Output the [X, Y] coordinate of the center of the cell containing the given text.  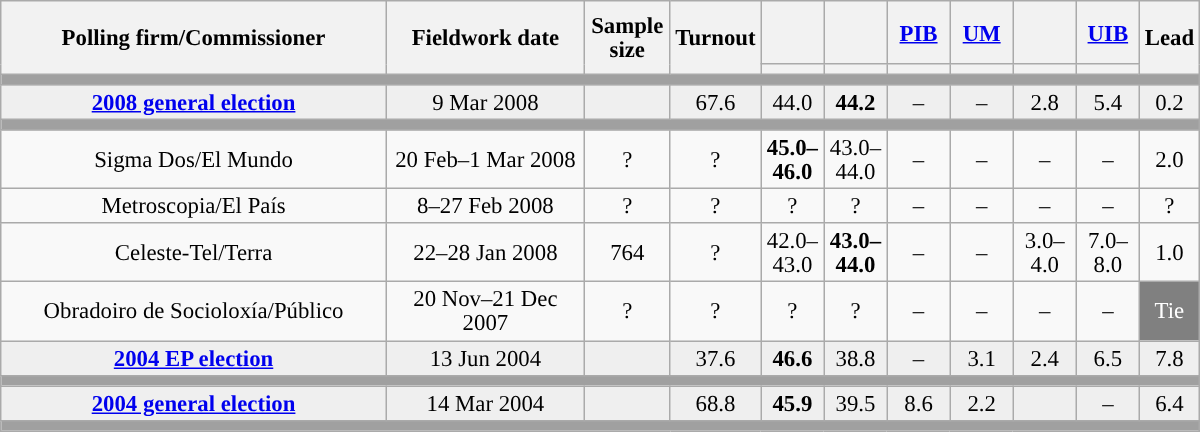
20 Nov–21 Dec 2007 [485, 312]
6.4 [1169, 404]
UIB [1108, 32]
8–27 Feb 2008 [485, 206]
44.0 [792, 102]
42.0–43.0 [792, 254]
46.6 [792, 358]
2.8 [1044, 102]
Metroscopia/El País [194, 206]
Celeste-Tel/Terra [194, 254]
Obradoiro de Socioloxía/Público [194, 312]
44.2 [856, 102]
9 Mar 2008 [485, 102]
13 Jun 2004 [485, 358]
6.5 [1108, 358]
2.4 [1044, 358]
37.6 [716, 358]
Fieldwork date [485, 38]
3.0–4.0 [1044, 254]
20 Feb–1 Mar 2008 [485, 160]
Sigma Dos/El Mundo [194, 160]
38.8 [856, 358]
45.0–46.0 [792, 160]
Polling firm/Commissioner [194, 38]
67.6 [716, 102]
68.8 [716, 404]
Sample size [627, 38]
1.0 [1169, 254]
45.9 [792, 404]
3.1 [982, 358]
2004 general election [194, 404]
22–28 Jan 2008 [485, 254]
Lead [1169, 38]
5.4 [1108, 102]
Tie [1169, 312]
0.2 [1169, 102]
2.0 [1169, 160]
8.6 [918, 404]
7.0–8.0 [1108, 254]
14 Mar 2004 [485, 404]
2008 general election [194, 102]
39.5 [856, 404]
Turnout [716, 38]
PIB [918, 32]
UM [982, 32]
7.8 [1169, 358]
2004 EP election [194, 358]
764 [627, 254]
2.2 [982, 404]
